From the cell containing the given text, extract its center point as [x, y] coordinate. 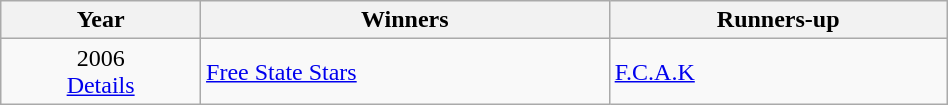
2006Details [101, 72]
F.C.A.K [778, 72]
Winners [406, 20]
Year [101, 20]
Runners-up [778, 20]
Free State Stars [406, 72]
